Provide the [X, Y] coordinate of the cell's center where the given text is located.  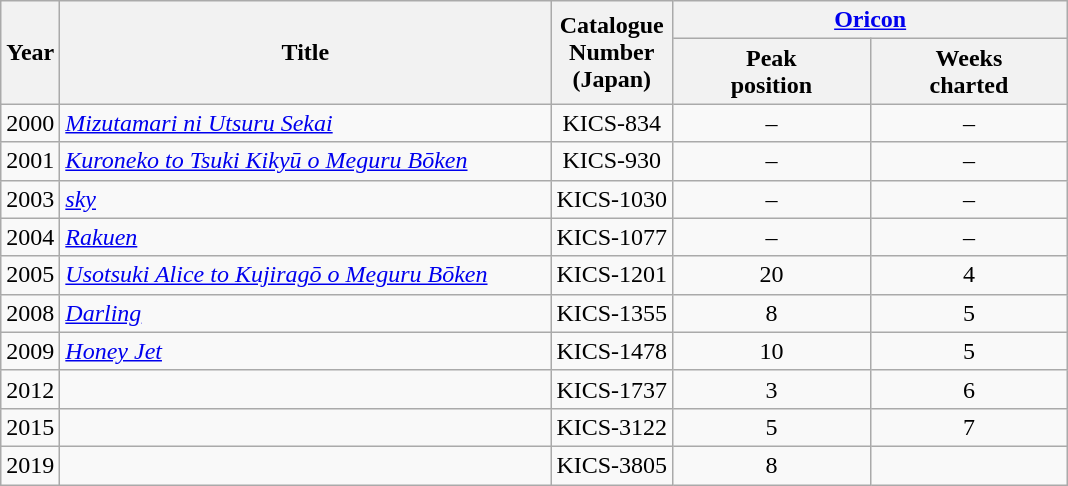
2008 [30, 313]
2004 [30, 237]
KICS-1478 [612, 351]
KICS-1737 [612, 389]
Rakuen [306, 237]
KICS-1355 [612, 313]
KICS-834 [612, 123]
KICS-1077 [612, 237]
2019 [30, 465]
2009 [30, 351]
2003 [30, 199]
Title [306, 52]
KICS-3805 [612, 465]
Oricon [870, 20]
7 [969, 427]
Peakposition [772, 72]
Usotsuki Alice to Kujiragō o Meguru Bōken [306, 275]
2005 [30, 275]
KICS-1201 [612, 275]
20 [772, 275]
2000 [30, 123]
Catalogue Number (Japan) [612, 52]
KICS-3122 [612, 427]
sky [306, 199]
Weeks charted [969, 72]
3 [772, 389]
Year [30, 52]
10 [772, 351]
Mizutamari ni Utsuru Sekai [306, 123]
2012 [30, 389]
Darling [306, 313]
Honey Jet [306, 351]
4 [969, 275]
KICS-930 [612, 161]
6 [969, 389]
Kuroneko to Tsuki Kikyū o Meguru Bōken [306, 161]
2015 [30, 427]
KICS-1030 [612, 199]
2001 [30, 161]
